Find where the given text appears and provide that cell's center as (X, Y) coordinate. 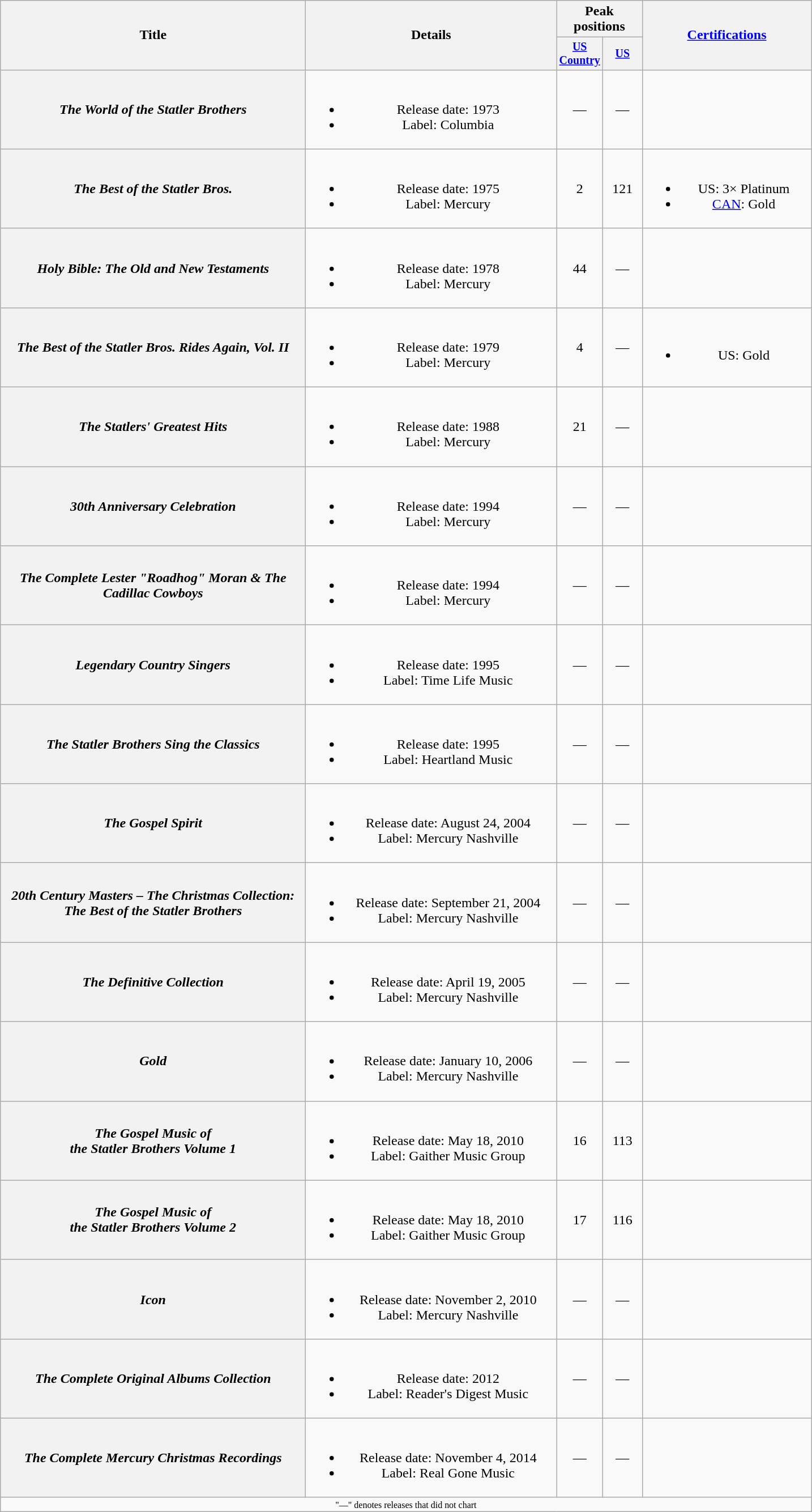
Title (153, 35)
"—" denotes releases that did not chart (406, 1504)
Release date: 2012Label: Reader's Digest Music (431, 1378)
116 (623, 1220)
4 (580, 347)
The Complete Mercury Christmas Recordings (153, 1458)
The World of the Statler Brothers (153, 109)
Release date: September 21, 2004Label: Mercury Nashville (431, 903)
Gold (153, 1061)
121 (623, 189)
The Best of the Statler Bros. Rides Again, Vol. II (153, 347)
Certifications (727, 35)
The Complete Lester "Roadhog" Moran & The Cadillac Cowboys (153, 586)
16 (580, 1141)
Details (431, 35)
Release date: 1979Label: Mercury (431, 347)
Legendary Country Singers (153, 665)
Release date: November 4, 2014Label: Real Gone Music (431, 1458)
The Gospel Music ofthe Statler Brothers Volume 1 (153, 1141)
Release date: 1975Label: Mercury (431, 189)
The Complete Original Albums Collection (153, 1378)
Peak positions (599, 19)
21 (580, 427)
113 (623, 1141)
Icon (153, 1299)
US: 3× PlatinumCAN: Gold (727, 189)
The Statler Brothers Sing the Classics (153, 744)
The Best of the Statler Bros. (153, 189)
17 (580, 1220)
Release date: 1988Label: Mercury (431, 427)
Release date: January 10, 2006Label: Mercury Nashville (431, 1061)
The Definitive Collection (153, 982)
20th Century Masters – The Christmas Collection: The Best of the Statler Brothers (153, 903)
The Gospel Music ofthe Statler Brothers Volume 2 (153, 1220)
30th Anniversary Celebration (153, 506)
US Country (580, 53)
Release date: 1995Label: Heartland Music (431, 744)
Holy Bible: The Old and New Testaments (153, 268)
Release date: 1978Label: Mercury (431, 268)
Release date: 1973Label: Columbia (431, 109)
US (623, 53)
US: Gold (727, 347)
Release date: April 19, 2005Label: Mercury Nashville (431, 982)
Release date: November 2, 2010Label: Mercury Nashville (431, 1299)
2 (580, 189)
The Gospel Spirit (153, 823)
Release date: 1995Label: Time Life Music (431, 665)
Release date: August 24, 2004Label: Mercury Nashville (431, 823)
The Statlers' Greatest Hits (153, 427)
44 (580, 268)
